Capture the cell that displays the provided text and extract its [x, y] central coordinate. 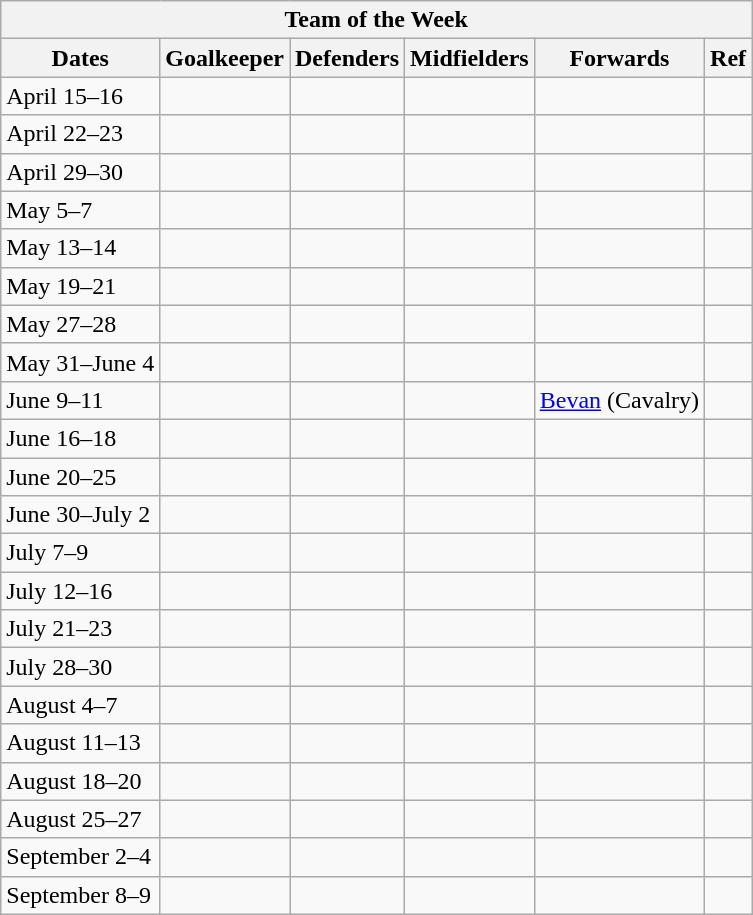
April 22–23 [80, 134]
June 20–25 [80, 477]
August 11–13 [80, 743]
Goalkeeper [225, 58]
Team of the Week [376, 20]
July 12–16 [80, 591]
September 8–9 [80, 895]
April 15–16 [80, 96]
Midfielders [470, 58]
Forwards [619, 58]
May 27–28 [80, 324]
June 9–11 [80, 400]
Bevan (Cavalry) [619, 400]
August 18–20 [80, 781]
August 4–7 [80, 705]
Ref [728, 58]
September 2–4 [80, 857]
July 21–23 [80, 629]
May 13–14 [80, 248]
Dates [80, 58]
June 30–July 2 [80, 515]
July 7–9 [80, 553]
June 16–18 [80, 438]
May 19–21 [80, 286]
May 5–7 [80, 210]
July 28–30 [80, 667]
August 25–27 [80, 819]
May 31–June 4 [80, 362]
April 29–30 [80, 172]
Defenders [348, 58]
